Find where the given text appears and provide that cell's center as [X, Y] coordinate. 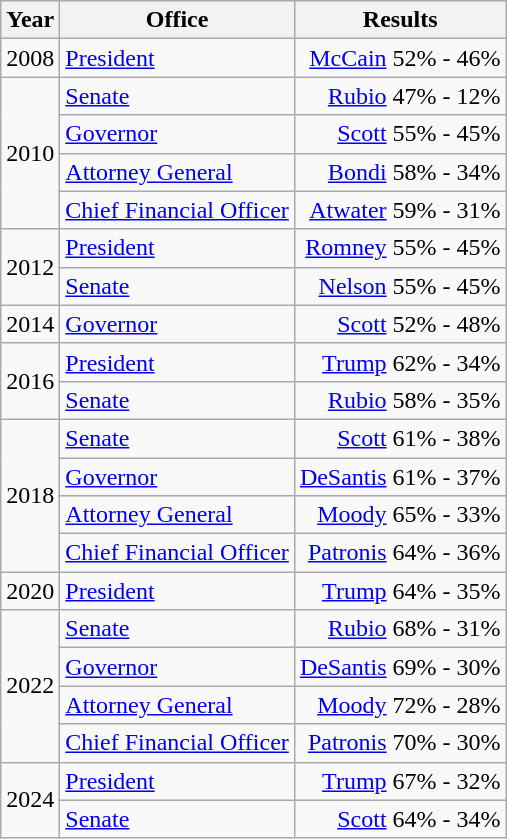
Rubio 47% - 12% [400, 96]
Bondi 58% - 34% [400, 172]
2022 [30, 686]
2012 [30, 267]
Nelson 55% - 45% [400, 286]
Scott 61% - 38% [400, 438]
2014 [30, 324]
Moody 72% - 28% [400, 705]
Scott 52% - 48% [400, 324]
Patronis 64% - 36% [400, 553]
Rubio 58% - 35% [400, 400]
2018 [30, 495]
Patronis 70% - 30% [400, 743]
2020 [30, 591]
2024 [30, 800]
McCain 52% - 46% [400, 58]
2016 [30, 381]
Office [178, 20]
DeSantis 69% - 30% [400, 667]
Moody 65% - 33% [400, 515]
Results [400, 20]
Romney 55% - 45% [400, 248]
2008 [30, 58]
Atwater 59% - 31% [400, 210]
Scott 64% - 34% [400, 819]
Trump 62% - 34% [400, 362]
Scott 55% - 45% [400, 134]
2010 [30, 153]
Rubio 68% - 31% [400, 629]
Trump 67% - 32% [400, 781]
DeSantis 61% - 37% [400, 477]
Trump 64% - 35% [400, 591]
Year [30, 20]
